From the cell containing the given text, extract its center point as (X, Y) coordinate. 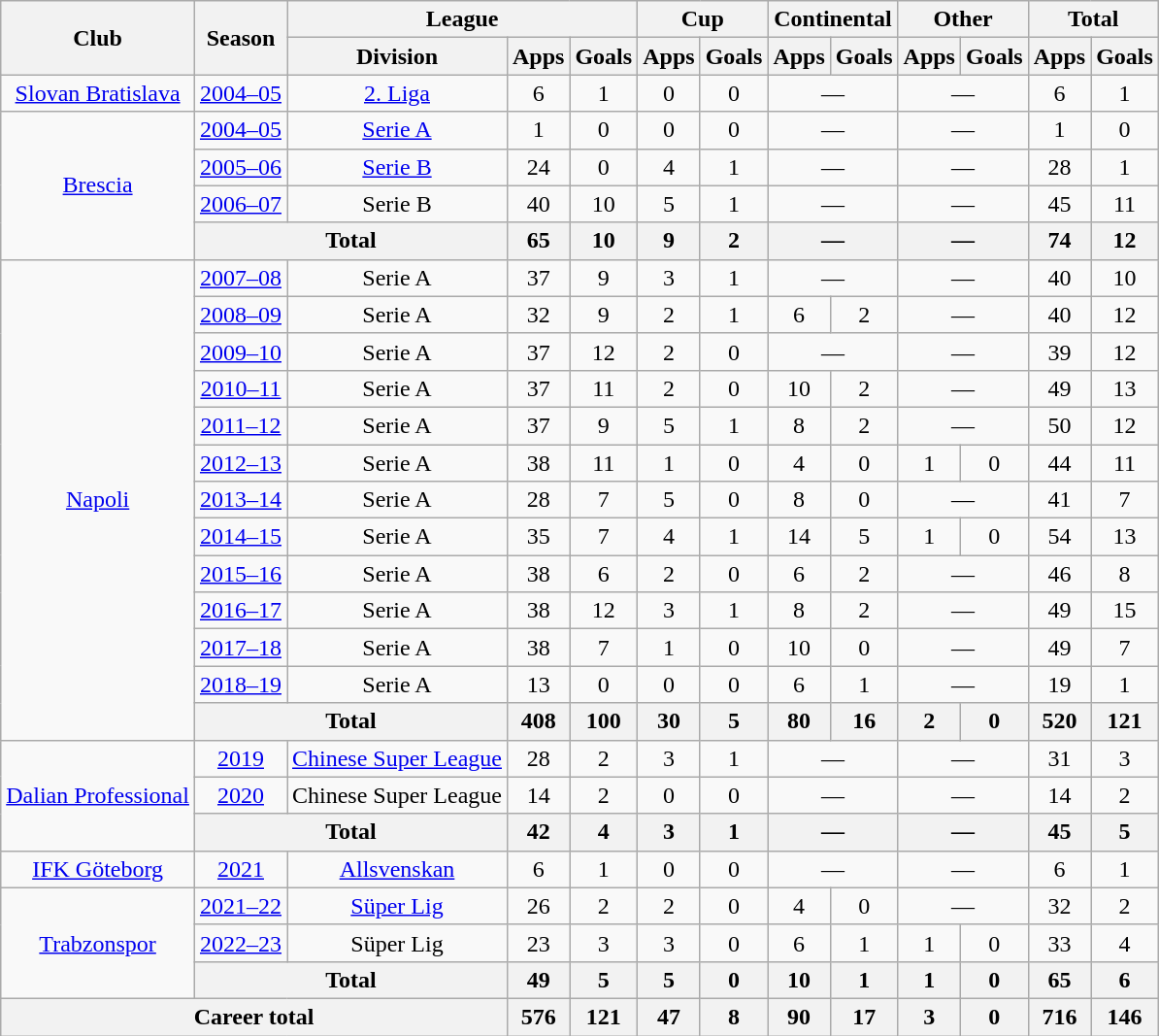
41 (1059, 500)
Career total (254, 1017)
2018–19 (241, 685)
35 (538, 537)
IFK Göteborg (98, 869)
408 (538, 721)
2. Liga (398, 93)
716 (1059, 1017)
31 (1059, 758)
2019 (241, 758)
2005–06 (241, 167)
2014–15 (241, 537)
520 (1059, 721)
23 (538, 943)
90 (799, 1017)
44 (1059, 463)
74 (1059, 241)
42 (538, 832)
League (462, 19)
Other (963, 19)
Slovan Bratislava (98, 93)
2009–10 (241, 351)
Division (398, 56)
24 (538, 167)
16 (864, 721)
2011–12 (241, 425)
2020 (241, 795)
47 (669, 1017)
39 (1059, 351)
50 (1059, 425)
Allsvenskan (398, 869)
15 (1125, 611)
17 (864, 1017)
19 (1059, 685)
Napoli (98, 499)
576 (538, 1017)
2006–07 (241, 204)
46 (1059, 574)
Brescia (98, 185)
146 (1125, 1017)
Cup (703, 19)
2012–13 (241, 463)
2010–11 (241, 388)
54 (1059, 537)
100 (604, 721)
Season (241, 38)
2013–14 (241, 500)
2021–22 (241, 906)
2022–23 (241, 943)
2017–18 (241, 648)
Trabzonspor (98, 943)
Club (98, 38)
26 (538, 906)
2015–16 (241, 574)
30 (669, 721)
2016–17 (241, 611)
33 (1059, 943)
Dalian Professional (98, 795)
2008–09 (241, 315)
Continental (833, 19)
2021 (241, 869)
2007–08 (241, 278)
80 (799, 721)
